Detect which cell encompasses the target text, then output its [x, y] center coordinate. 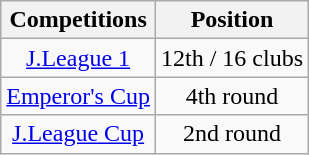
Position [232, 20]
4th round [232, 96]
J.League Cup [78, 134]
J.League 1 [78, 58]
12th / 16 clubs [232, 58]
Competitions [78, 20]
Emperor's Cup [78, 96]
2nd round [232, 134]
